Search for the cell housing the specified text and yield its [X, Y] center coordinate. 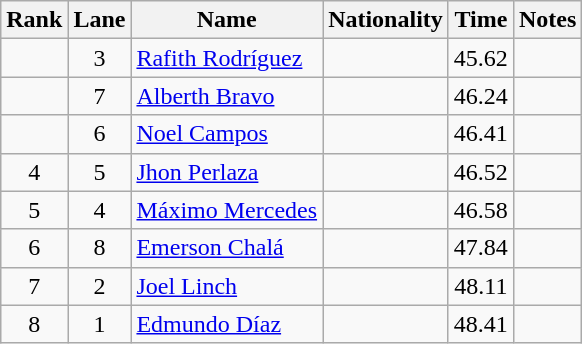
1 [100, 324]
Notes [547, 20]
Name [227, 20]
Rank [34, 20]
Jhon Perlaza [227, 172]
48.11 [480, 286]
Edmundo Díaz [227, 324]
Máximo Mercedes [227, 210]
45.62 [480, 58]
47.84 [480, 248]
Alberth Bravo [227, 96]
Nationality [386, 20]
46.52 [480, 172]
46.41 [480, 134]
Rafith Rodríguez [227, 58]
2 [100, 286]
Joel Linch [227, 286]
46.58 [480, 210]
Emerson Chalá [227, 248]
Time [480, 20]
Noel Campos [227, 134]
Lane [100, 20]
48.41 [480, 324]
46.24 [480, 96]
3 [100, 58]
